Return the [x, y] coordinate for the center point of the cell that contains the specified text.  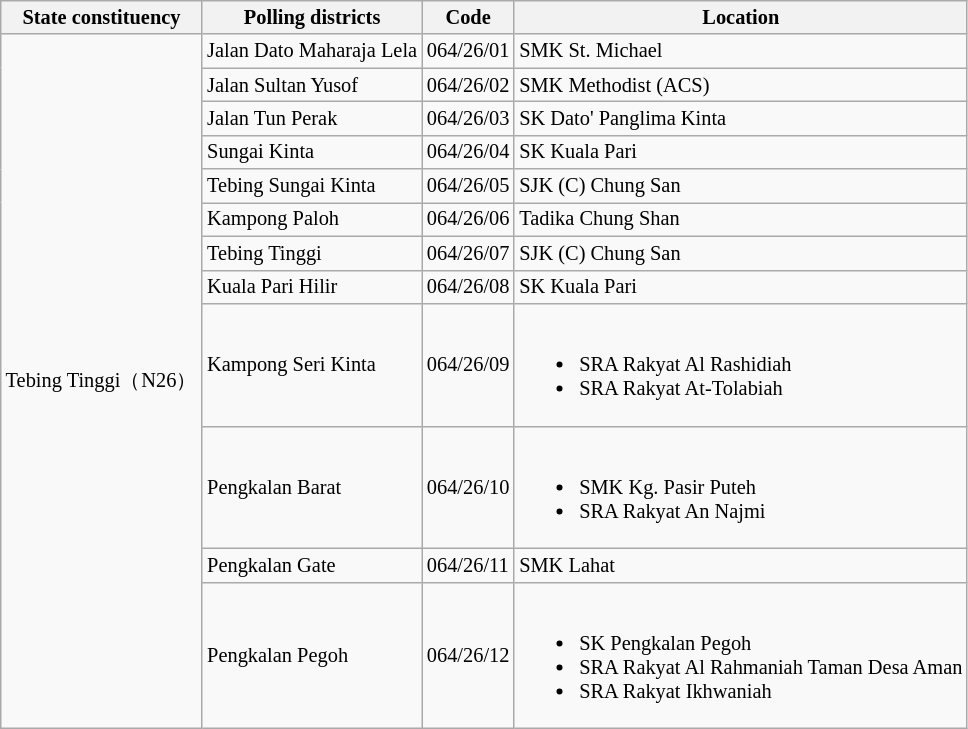
064/26/03 [468, 118]
Tebing Tinggi [312, 253]
Kampong Seri Kinta [312, 364]
Pengkalan Gate [312, 565]
064/26/05 [468, 186]
064/26/12 [468, 655]
Polling districts [312, 17]
SRA Rakyat Al RashidiahSRA Rakyat At-Tolabiah [740, 364]
064/26/10 [468, 487]
064/26/02 [468, 85]
Kuala Pari Hilir [312, 287]
Pengkalan Pegoh [312, 655]
SMK Methodist (ACS) [740, 85]
Sungai Kinta [312, 152]
Jalan Sultan Yusof [312, 85]
State constituency [102, 17]
Location [740, 17]
064/26/09 [468, 364]
064/26/11 [468, 565]
064/26/08 [468, 287]
Jalan Tun Perak [312, 118]
064/26/04 [468, 152]
064/26/07 [468, 253]
SK Pengkalan PegohSRA Rakyat Al Rahmaniah Taman Desa AmanSRA Rakyat Ikhwaniah [740, 655]
064/26/01 [468, 51]
Tebing Tinggi（N26） [102, 381]
SMK St. Michael [740, 51]
064/26/06 [468, 219]
Tebing Sungai Kinta [312, 186]
SMK Kg. Pasir PutehSRA Rakyat An Najmi [740, 487]
Code [468, 17]
Tadika Chung Shan [740, 219]
SMK Lahat [740, 565]
Kampong Paloh [312, 219]
SK Dato' Panglima Kinta [740, 118]
Pengkalan Barat [312, 487]
Jalan Dato Maharaja Lela [312, 51]
